Detect which cell encompasses the target text, then output its (X, Y) center coordinate. 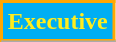
Executive (58, 22)
